Return the [x, y] coordinate for the center point of the cell that contains the specified text.  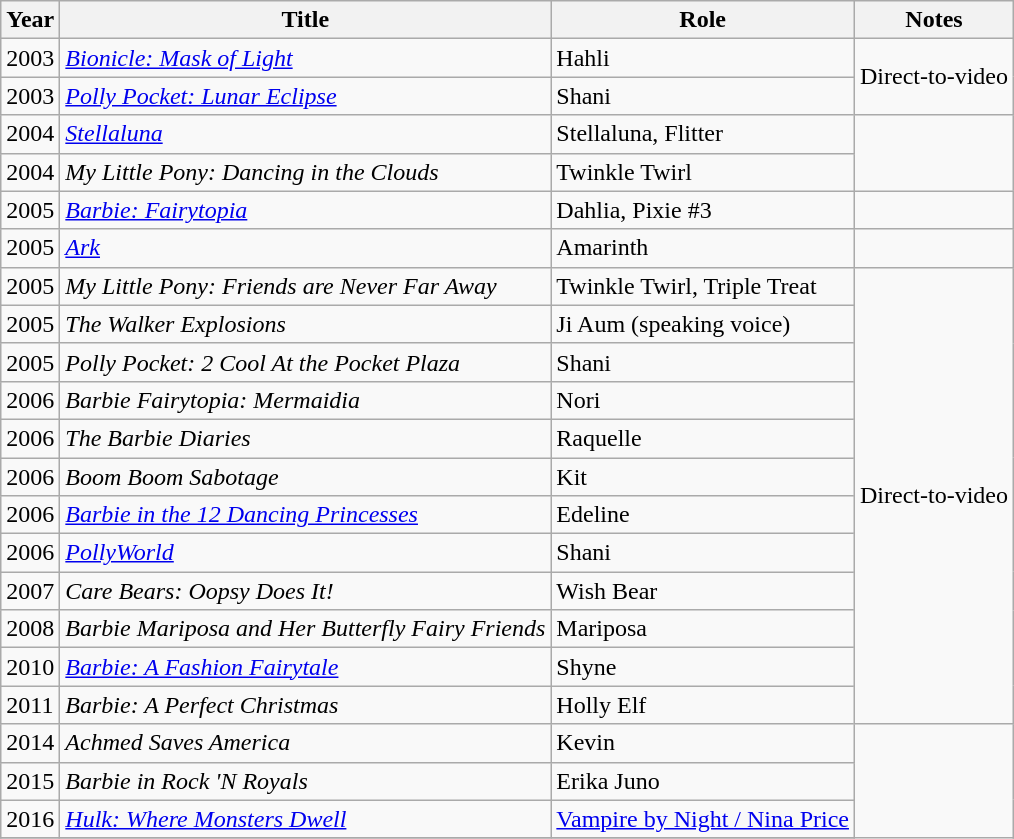
Kevin [703, 743]
Year [30, 20]
Holly Elf [703, 705]
Kit [703, 477]
Notes [934, 20]
Title [306, 20]
Amarinth [703, 248]
Barbie in Rock 'N Royals [306, 781]
Hulk: Where Monsters Dwell [306, 819]
Ark [306, 248]
Care Bears: Oopsy Does It! [306, 591]
Role [703, 20]
Shyne [703, 667]
My Little Pony: Dancing in the Clouds [306, 172]
Dahlia, Pixie #3 [703, 210]
2008 [30, 629]
Vampire by Night / Nina Price [703, 819]
Barbie: A Fashion Fairytale [306, 667]
Nori [703, 400]
The Barbie Diaries [306, 438]
The Walker Explosions [306, 324]
Stellaluna [306, 134]
2007 [30, 591]
Raquelle [703, 438]
Barbie: Fairytopia [306, 210]
Achmed Saves America [306, 743]
2015 [30, 781]
Wish Bear [703, 591]
Edeline [703, 515]
Boom Boom Sabotage [306, 477]
Twinkle Twirl, Triple Treat [703, 286]
2010 [30, 667]
Barbie in the 12 Dancing Princesses [306, 515]
Mariposa [703, 629]
Stellaluna, Flitter [703, 134]
My Little Pony: Friends are Never Far Away [306, 286]
Polly Pocket: Lunar Eclipse [306, 96]
2011 [30, 705]
Twinkle Twirl [703, 172]
Bionicle: Mask of Light [306, 58]
Barbie: A Perfect Christmas [306, 705]
2016 [30, 819]
Erika Juno [703, 781]
2014 [30, 743]
Barbie Fairytopia: Mermaidia [306, 400]
PollyWorld [306, 553]
Hahli [703, 58]
Polly Pocket: 2 Cool At the Pocket Plaza [306, 362]
Barbie Mariposa and Her Butterfly Fairy Friends [306, 629]
Ji Aum (speaking voice) [703, 324]
